Extract the (X, Y) coordinate from the center of the cell holding the provided text.  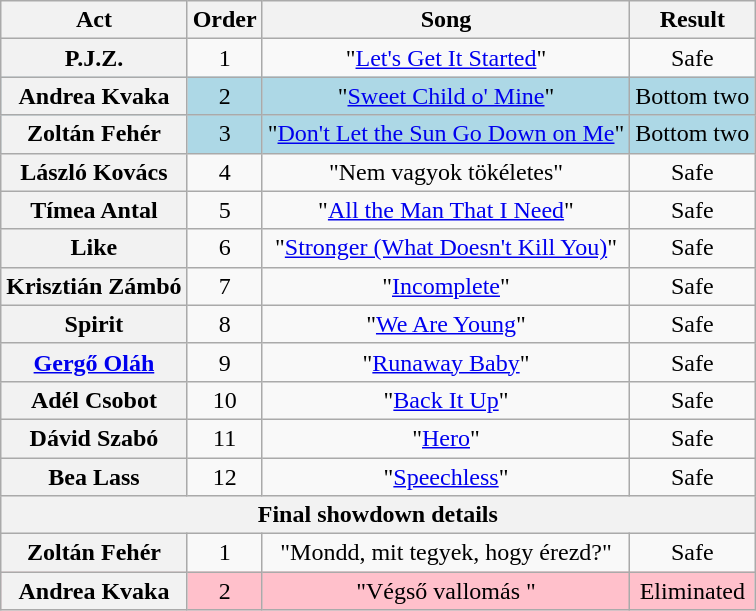
Eliminated (692, 591)
"Sweet Child o' Mine" (446, 96)
"We Are Young" (446, 324)
Like (94, 248)
9 (224, 362)
"Mondd, mit tegyek, hogy érezd?" (446, 553)
Song (446, 20)
"Stronger (What Doesn't Kill You)" (446, 248)
Tímea Antal (94, 210)
"All the Man That I Need" (446, 210)
11 (224, 438)
Order (224, 20)
"Let's Get It Started" (446, 58)
"Back It Up" (446, 400)
Result (692, 20)
3 (224, 134)
"Incomplete" (446, 286)
"Végső vallomás " (446, 591)
6 (224, 248)
Act (94, 20)
"Don't Let the Sun Go Down on Me" (446, 134)
László Kovács (94, 172)
12 (224, 477)
Dávid Szabó (94, 438)
P.J.Z. (94, 58)
Spirit (94, 324)
"Hero" (446, 438)
Adél Csobot (94, 400)
7 (224, 286)
4 (224, 172)
Gergő Oláh (94, 362)
8 (224, 324)
Final showdown details (378, 515)
Krisztián Zámbó (94, 286)
"Speechless" (446, 477)
Bea Lass (94, 477)
5 (224, 210)
"Nem vagyok tökéletes" (446, 172)
"Runaway Baby" (446, 362)
10 (224, 400)
